Locate the cell with the specified text and output its [x, y] center coordinate. 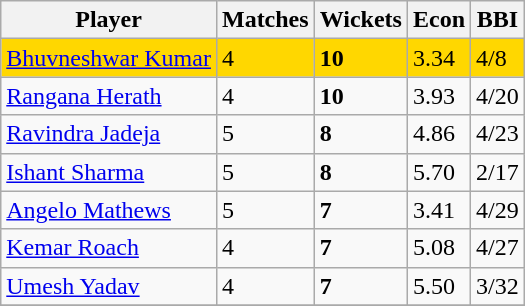
4.86 [438, 134]
5.70 [438, 172]
Umesh Yadav [109, 286]
BBI [498, 20]
Matches [265, 20]
3/32 [498, 286]
Player [109, 20]
4/27 [498, 248]
Rangana Herath [109, 96]
2/17 [498, 172]
5.08 [438, 248]
Angelo Mathews [109, 210]
5.50 [438, 286]
4/20 [498, 96]
Wickets [360, 20]
3.93 [438, 96]
Kemar Roach [109, 248]
4/8 [498, 58]
4/23 [498, 134]
3.34 [438, 58]
3.41 [438, 210]
Ravindra Jadeja [109, 134]
Econ [438, 20]
4/29 [498, 210]
Bhuvneshwar Kumar [109, 58]
Ishant Sharma [109, 172]
